Identify which cell holds the provided text, then report its [X, Y] central coordinate. 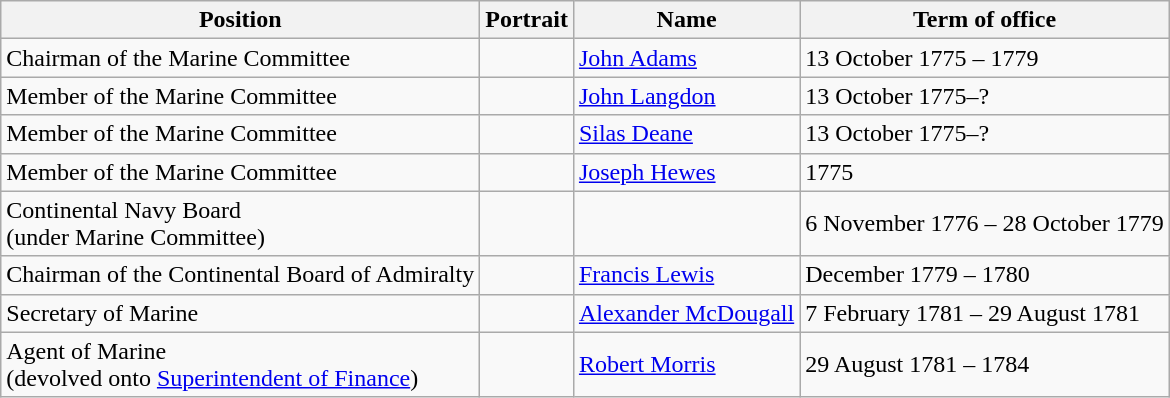
1775 [985, 172]
Chairman of the Marine Committee [240, 58]
Continental Navy Board(under Marine Committee) [240, 224]
Chairman of the Continental Board of Admiralty [240, 275]
29 August 1781 – 1784 [985, 364]
13 October 1775 – 1779 [985, 58]
Silas Deane [686, 134]
Francis Lewis [686, 275]
Joseph Hewes [686, 172]
7 February 1781 – 29 August 1781 [985, 313]
Alexander McDougall [686, 313]
Agent of Marine(devolved onto Superintendent of Finance) [240, 364]
Term of office [985, 20]
Robert Morris [686, 364]
Secretary of Marine [240, 313]
Position [240, 20]
December 1779 – 1780 [985, 275]
Portrait [527, 20]
John Adams [686, 58]
John Langdon [686, 96]
6 November 1776 – 28 October 1779 [985, 224]
Name [686, 20]
